Find where the given text appears and provide that cell's center as [X, Y] coordinate. 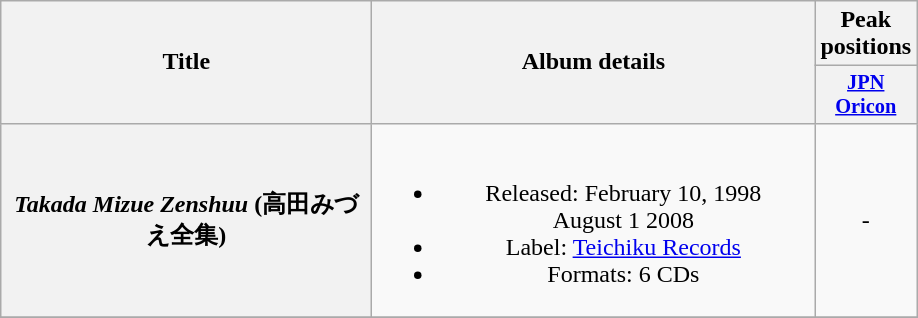
Peak positions [866, 34]
- [866, 220]
Released: February 10, 1998August 1 2008Label: Teichiku RecordsFormats: 6 CDs [594, 220]
Takada Mizue Zenshuu (高田みづえ全集) [186, 220]
JPNOricon [866, 95]
Album details [594, 62]
Title [186, 62]
